Search for the cell housing the specified text and yield its [x, y] center coordinate. 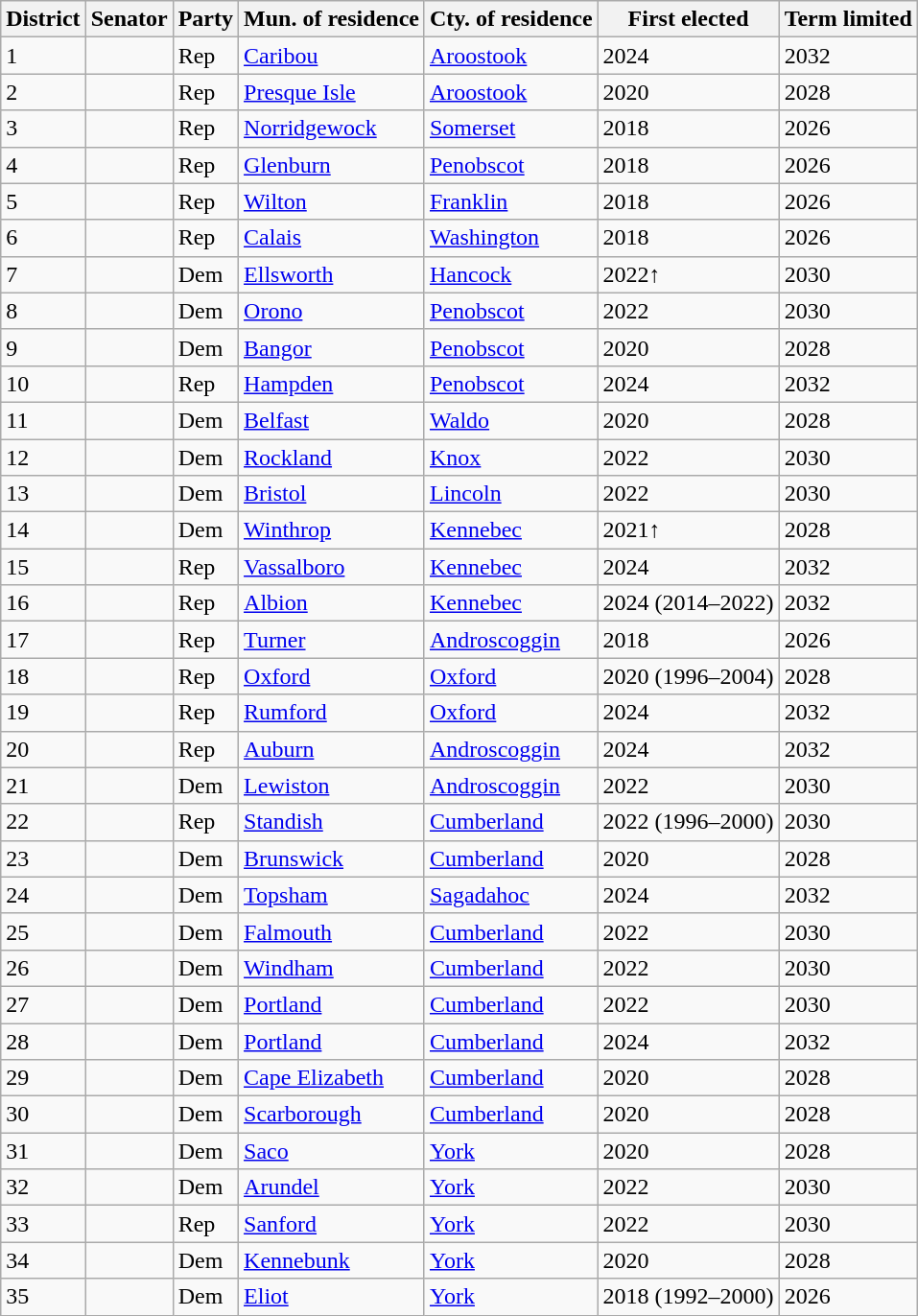
Orono [332, 311]
Scarborough [332, 1115]
Windham [332, 968]
Party [205, 19]
Auburn [332, 749]
25 [43, 931]
Lewiston [332, 786]
Glenburn [332, 165]
Lincoln [510, 494]
Belfast [332, 420]
Caribou [332, 56]
Calais [332, 238]
Rumford [332, 713]
23 [43, 858]
Mun. of residence [332, 19]
31 [43, 1151]
24 [43, 895]
13 [43, 494]
Cty. of residence [510, 19]
Topsham [332, 895]
2022 (1996–2000) [689, 822]
28 [43, 1041]
9 [43, 347]
27 [43, 1004]
7 [43, 274]
2018 (1992–2000) [689, 1297]
Waldo [510, 420]
Somerset [510, 129]
18 [43, 676]
2021↑ [689, 530]
Sanford [332, 1224]
Standish [332, 822]
8 [43, 311]
30 [43, 1115]
32 [43, 1187]
26 [43, 968]
Eliot [332, 1297]
Bristol [332, 494]
22 [43, 822]
Term limited [848, 19]
5 [43, 201]
Sagadahoc [510, 895]
20 [43, 749]
Rockland [332, 458]
19 [43, 713]
Falmouth [332, 931]
Arundel [332, 1187]
1 [43, 56]
33 [43, 1224]
Albion [332, 603]
Washington [510, 238]
17 [43, 640]
Turner [332, 640]
Ellsworth [332, 274]
2022↑ [689, 274]
35 [43, 1297]
11 [43, 420]
2020 (1996–2004) [689, 676]
Cape Elizabeth [332, 1078]
Senator [129, 19]
Wilton [332, 201]
29 [43, 1078]
21 [43, 786]
Bangor [332, 347]
Winthrop [332, 530]
Saco [332, 1151]
Presque Isle [332, 92]
6 [43, 238]
Kennebunk [332, 1260]
Norridgewock [332, 129]
Brunswick [332, 858]
3 [43, 129]
34 [43, 1260]
15 [43, 567]
10 [43, 384]
2024 (2014–2022) [689, 603]
16 [43, 603]
Hancock [510, 274]
4 [43, 165]
14 [43, 530]
District [43, 19]
Franklin [510, 201]
Vassalboro [332, 567]
First elected [689, 19]
Hampden [332, 384]
Knox [510, 458]
2 [43, 92]
12 [43, 458]
